For the text-containing cell, return its midpoint in [X, Y] coordinate format. 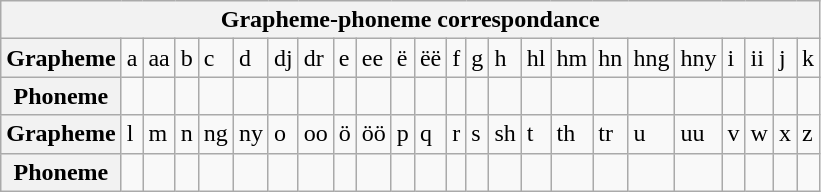
q [430, 134]
oo [316, 134]
f [456, 58]
ee [374, 58]
s [478, 134]
u [652, 134]
i [734, 58]
l [132, 134]
x [784, 134]
Grapheme-phoneme correspondance [410, 20]
o [283, 134]
n [186, 134]
b [186, 58]
öö [374, 134]
ng [216, 134]
ëë [430, 58]
j [784, 58]
h [505, 58]
v [734, 134]
uu [698, 134]
a [132, 58]
p [402, 134]
d [250, 58]
hng [652, 58]
e [344, 58]
dr [316, 58]
k [808, 58]
ë [402, 58]
hny [698, 58]
aa [159, 58]
c [216, 58]
th [572, 134]
ö [344, 134]
r [456, 134]
ii [759, 58]
sh [505, 134]
t [536, 134]
tr [610, 134]
ny [250, 134]
hl [536, 58]
m [159, 134]
hm [572, 58]
g [478, 58]
dj [283, 58]
w [759, 134]
hn [610, 58]
z [808, 134]
